Capture the cell that displays the provided text and extract its [X, Y] central coordinate. 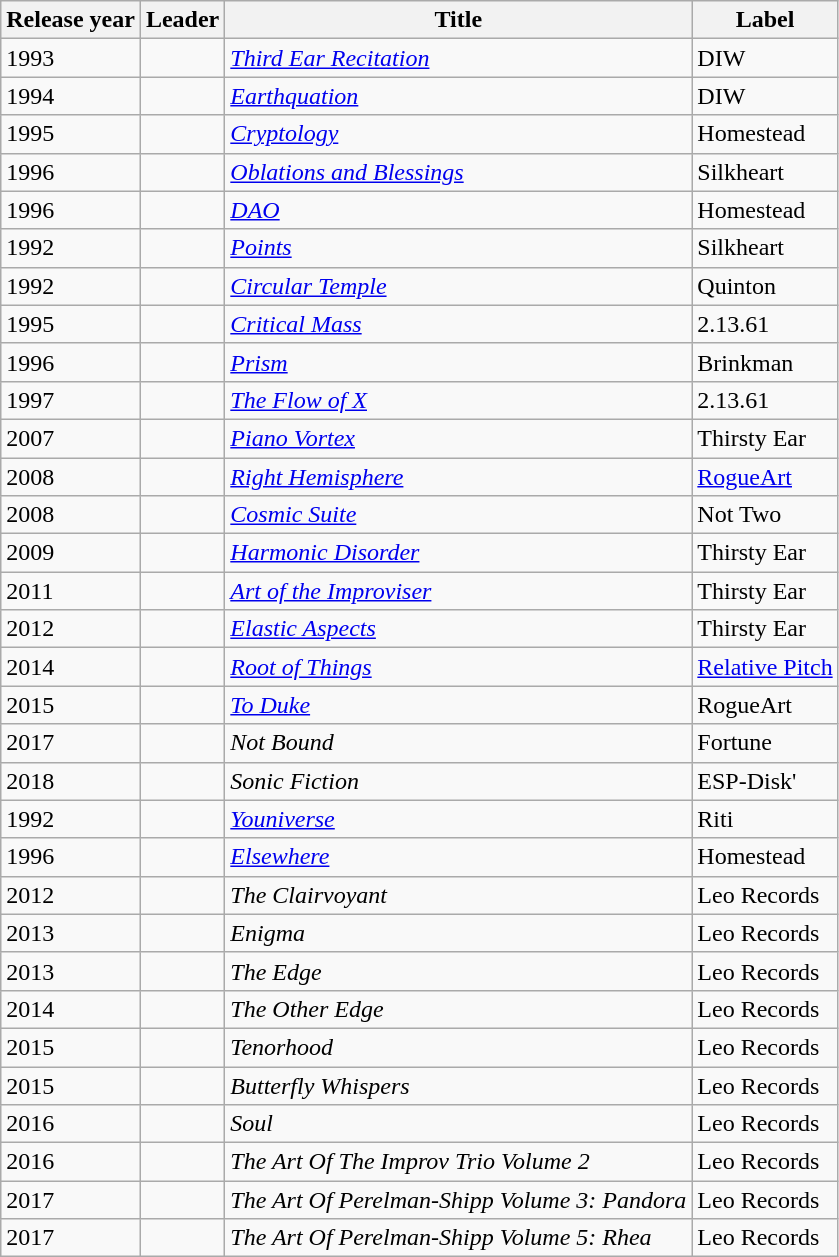
Soul [458, 1124]
The Art Of Perelman-Shipp Volume 3: Pandora [458, 1200]
Not Two [765, 515]
1993 [71, 58]
The Other Edge [458, 1009]
Piano Vortex [458, 438]
Harmonic Disorder [458, 553]
2018 [71, 781]
Critical Mass [458, 324]
Elastic Aspects [458, 629]
Enigma [458, 933]
Brinkman [765, 362]
To Duke [458, 705]
Not Bound [458, 743]
The Flow of X [458, 400]
Prism [458, 362]
The Art Of The Improv Trio Volume 2 [458, 1162]
2007 [71, 438]
The Edge [458, 971]
Third Ear Recitation [458, 58]
Tenorhood [458, 1047]
Label [765, 20]
Art of the Improviser [458, 591]
Relative Pitch [765, 667]
Youniverse [458, 819]
The Clairvoyant [458, 895]
Right Hemisphere [458, 477]
Sonic Fiction [458, 781]
The Art Of Perelman-Shipp Volume 5: Rhea [458, 1238]
Riti [765, 819]
ESP-Disk' [765, 781]
Title [458, 20]
DAO [458, 210]
Release year [71, 20]
Fortune [765, 743]
Cosmic Suite [458, 515]
Butterfly Whispers [458, 1085]
1997 [71, 400]
Earthquation [458, 96]
Cryptology [458, 134]
Elsewhere [458, 857]
Leader [182, 20]
2011 [71, 591]
1994 [71, 96]
Circular Temple [458, 286]
Points [458, 248]
Oblations and Blessings [458, 172]
Root of Things [458, 667]
Quinton [765, 286]
2009 [71, 553]
